Pinpoint the cell where the given text exists, returning its (X, Y) midpoint coordinate. 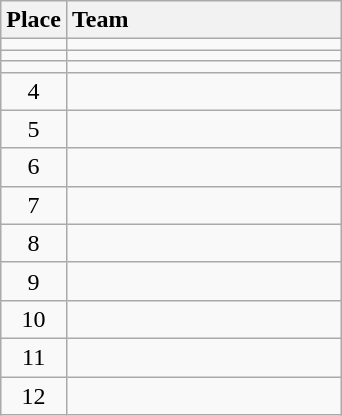
6 (34, 167)
4 (34, 91)
10 (34, 319)
11 (34, 357)
5 (34, 129)
7 (34, 205)
12 (34, 395)
Place (34, 20)
Team (204, 20)
9 (34, 281)
8 (34, 243)
